Extract the [X, Y] coordinate from the center of the cell holding the provided text.  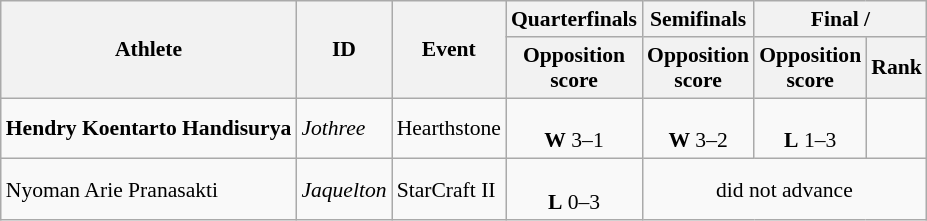
did not advance [784, 190]
Quarterfinals [574, 19]
ID [344, 50]
Nyoman Arie Pranasakti [149, 190]
Rank [896, 68]
Jaquelton [344, 190]
Event [449, 50]
Jothree [344, 128]
Final / [840, 19]
W 3–2 [698, 128]
Hendry Koentarto Handisurya [149, 128]
L 0–3 [574, 190]
Athlete [149, 50]
Hearthstone [449, 128]
W 3–1 [574, 128]
Semifinals [698, 19]
StarCraft II [449, 190]
L 1–3 [810, 128]
